Search for the cell housing the specified text and yield its [x, y] center coordinate. 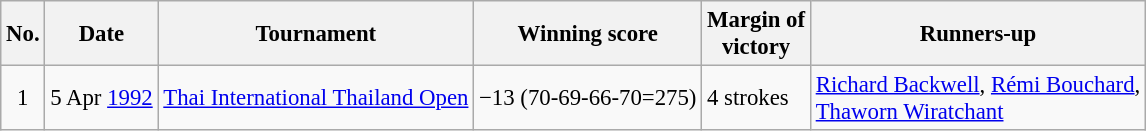
5 Apr 1992 [102, 98]
No. [23, 34]
Winning score [588, 34]
Tournament [316, 34]
−13 (70-69-66-70=275) [588, 98]
4 strokes [756, 98]
Runners-up [978, 34]
Richard Backwell, Rémi Bouchard, Thaworn Wiratchant [978, 98]
Thai International Thailand Open [316, 98]
1 [23, 98]
Date [102, 34]
Margin ofvictory [756, 34]
